From the cell containing the given text, extract its center point as [x, y] coordinate. 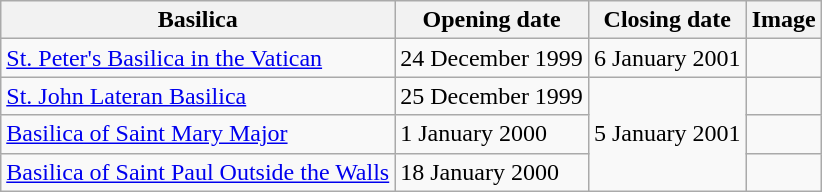
5 January 2001 [667, 134]
Closing date [667, 20]
6 January 2001 [667, 58]
Image [784, 20]
Basilica of Saint Mary Major [198, 134]
Opening date [492, 20]
Basilica [198, 20]
St. Peter's Basilica in the Vatican [198, 58]
1 January 2000 [492, 134]
25 December 1999 [492, 96]
24 December 1999 [492, 58]
St. John Lateran Basilica [198, 96]
Basilica of Saint Paul Outside the Walls [198, 172]
18 January 2000 [492, 172]
